For the text-containing cell, return its midpoint in (x, y) coordinate format. 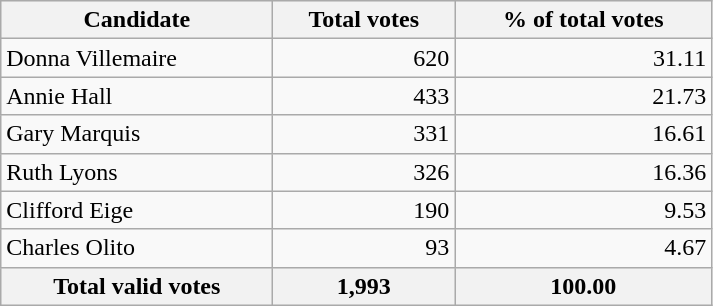
190 (364, 210)
9.53 (584, 210)
100.00 (584, 286)
Gary Marquis (137, 134)
620 (364, 58)
Annie Hall (137, 96)
Ruth Lyons (137, 172)
Donna Villemaire (137, 58)
31.11 (584, 58)
93 (364, 248)
Total valid votes (137, 286)
Charles Olito (137, 248)
331 (364, 134)
16.61 (584, 134)
4.67 (584, 248)
433 (364, 96)
1,993 (364, 286)
16.36 (584, 172)
% of total votes (584, 20)
Clifford Eige (137, 210)
Total votes (364, 20)
Candidate (137, 20)
326 (364, 172)
21.73 (584, 96)
